Return the [X, Y] coordinate for the center point of the cell that contains the specified text.  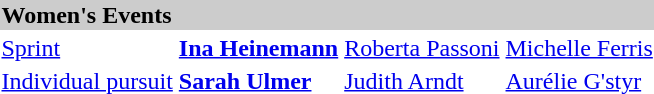
Sprint [87, 48]
Michelle Ferris [579, 48]
Roberta Passoni [422, 48]
Women's Events [327, 15]
Ina Heinemann [258, 48]
